From the cell containing the given text, extract its center point as [x, y] coordinate. 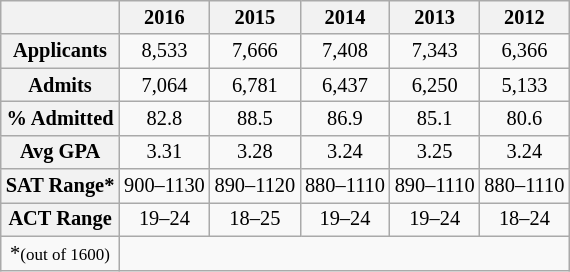
7,343 [435, 51]
SAT Range* [60, 186]
3.28 [255, 152]
% Admitted [60, 119]
7,408 [345, 51]
6,781 [255, 85]
6,366 [525, 51]
890–1120 [255, 186]
80.6 [525, 119]
2016 [164, 18]
ACT Range [60, 220]
8,533 [164, 51]
*(out of 1600) [60, 253]
3.25 [435, 152]
Avg GPA [60, 152]
82.8 [164, 119]
2014 [345, 18]
2015 [255, 18]
2012 [525, 18]
5,133 [525, 85]
86.9 [345, 119]
18–25 [255, 220]
6,437 [345, 85]
85.1 [435, 119]
7,666 [255, 51]
7,064 [164, 85]
3.31 [164, 152]
6,250 [435, 85]
88.5 [255, 119]
18–24 [525, 220]
890–1110 [435, 186]
900–1130 [164, 186]
2013 [435, 18]
Applicants [60, 51]
Admits [60, 85]
